Return the (x, y) coordinate for the center point of the cell that contains the specified text.  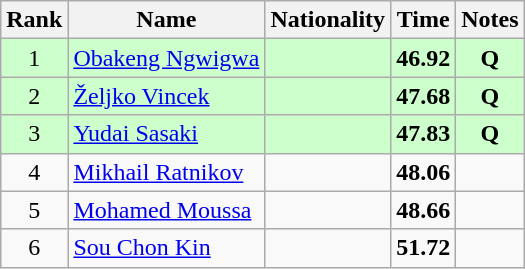
Sou Chon Kin (166, 248)
48.06 (424, 172)
Željko Vincek (166, 96)
47.83 (424, 134)
Name (166, 20)
Obakeng Ngwigwa (166, 58)
Mikhail Ratnikov (166, 172)
6 (34, 248)
Mohamed Moussa (166, 210)
3 (34, 134)
51.72 (424, 248)
4 (34, 172)
46.92 (424, 58)
Yudai Sasaki (166, 134)
Rank (34, 20)
1 (34, 58)
Time (424, 20)
47.68 (424, 96)
48.66 (424, 210)
Nationality (328, 20)
2 (34, 96)
Notes (490, 20)
5 (34, 210)
